Find where the given text appears and provide that cell's center as [X, Y] coordinate. 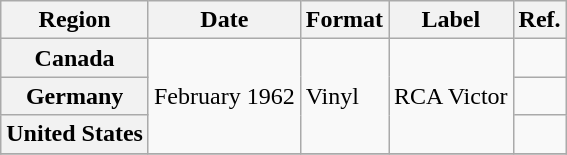
Format [344, 20]
February 1962 [224, 96]
Region [75, 20]
Ref. [540, 20]
Label [452, 20]
Germany [75, 96]
United States [75, 134]
Vinyl [344, 96]
RCA Victor [452, 96]
Canada [75, 58]
Date [224, 20]
